Provide the (x, y) coordinate of the cell's center where the given text is located.  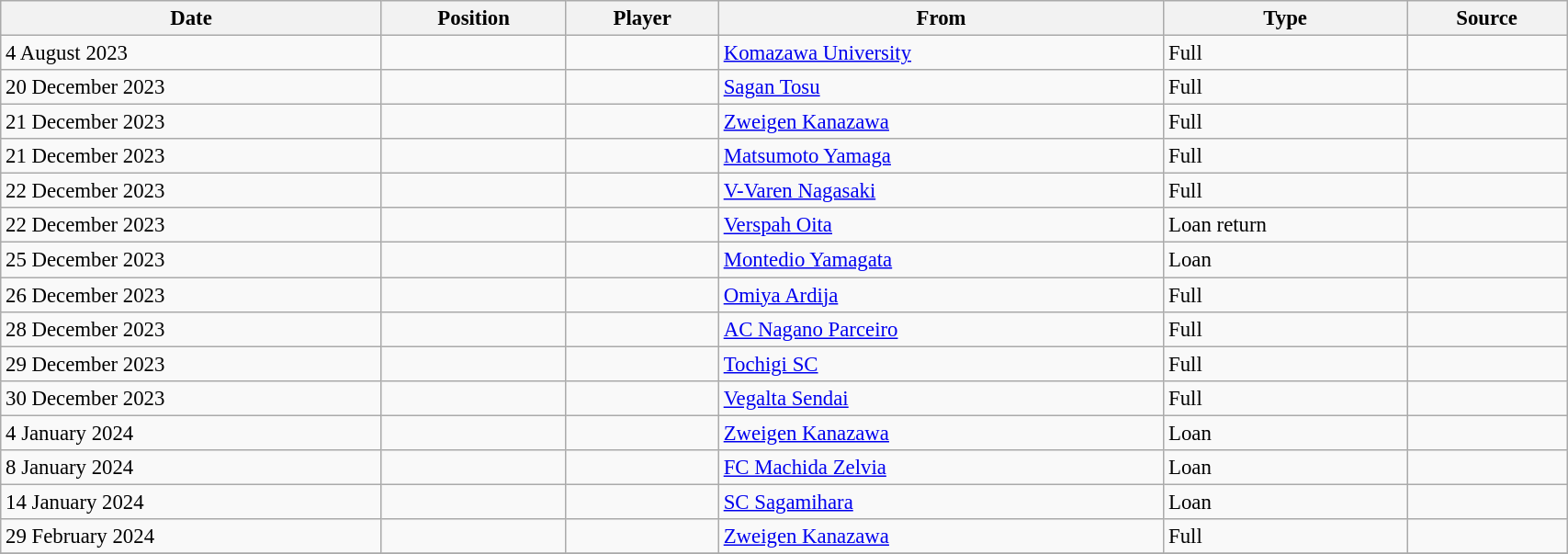
29 December 2023 (191, 364)
28 December 2023 (191, 329)
Matsumoto Yamaga (941, 156)
Tochigi SC (941, 364)
SC Sagamihara (941, 502)
From (941, 18)
14 January 2024 (191, 502)
Source (1487, 18)
Sagan Tosu (941, 87)
Omiya Ardija (941, 295)
26 December 2023 (191, 295)
AC Nagano Parceiro (941, 329)
8 January 2024 (191, 468)
V-Varen Nagasaki (941, 191)
30 December 2023 (191, 398)
Komazawa University (941, 53)
Player (642, 18)
4 January 2024 (191, 433)
25 December 2023 (191, 260)
Verspah Oita (941, 225)
Position (474, 18)
Montedio Yamagata (941, 260)
4 August 2023 (191, 53)
29 February 2024 (191, 537)
Type (1286, 18)
Date (191, 18)
20 December 2023 (191, 87)
Vegalta Sendai (941, 398)
Loan return (1286, 225)
FC Machida Zelvia (941, 468)
